Determine the [x, y] coordinate at the center of the cell enclosing the given text.  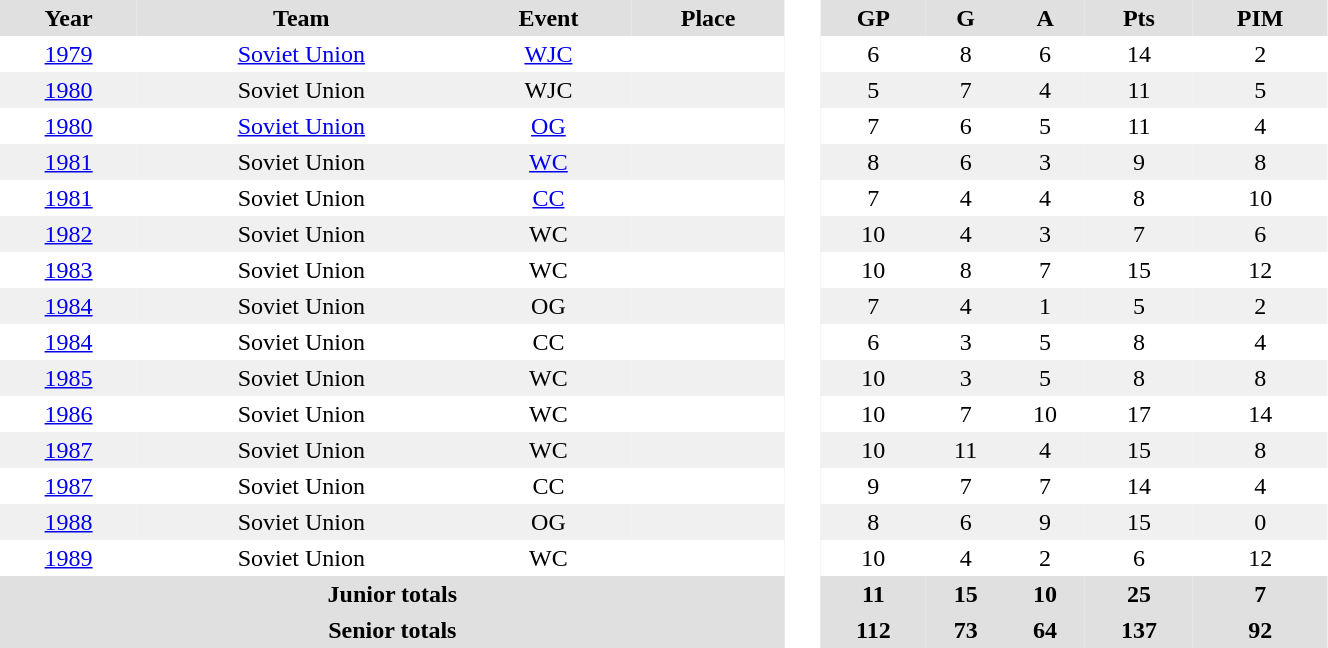
137 [1139, 630]
Team [301, 18]
1985 [68, 378]
G [966, 18]
0 [1260, 522]
25 [1139, 594]
PIM [1260, 18]
Junior totals [392, 594]
Year [68, 18]
GP [874, 18]
1986 [68, 414]
1983 [68, 270]
Senior totals [392, 630]
Event [548, 18]
1979 [68, 54]
1982 [68, 234]
1 [1044, 306]
92 [1260, 630]
64 [1044, 630]
1989 [68, 558]
A [1044, 18]
1988 [68, 522]
Pts [1139, 18]
112 [874, 630]
Place [708, 18]
17 [1139, 414]
73 [966, 630]
